Capture the cell that displays the provided text and extract its [x, y] central coordinate. 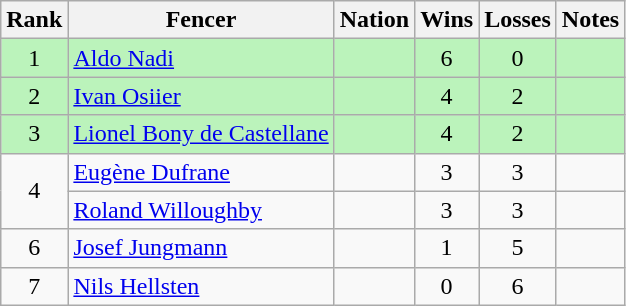
5 [518, 248]
Fencer [201, 20]
Lionel Bony de Castellane [201, 134]
Nils Hellsten [201, 286]
Roland Willoughby [201, 210]
Nation [374, 20]
Ivan Osiier [201, 96]
Notes [590, 20]
Losses [518, 20]
Aldo Nadi [201, 58]
Josef Jungmann [201, 248]
Rank [34, 20]
Wins [447, 20]
Eugène Dufrane [201, 172]
7 [34, 286]
